Determine the [X, Y] coordinate at the center of the cell enclosing the given text.  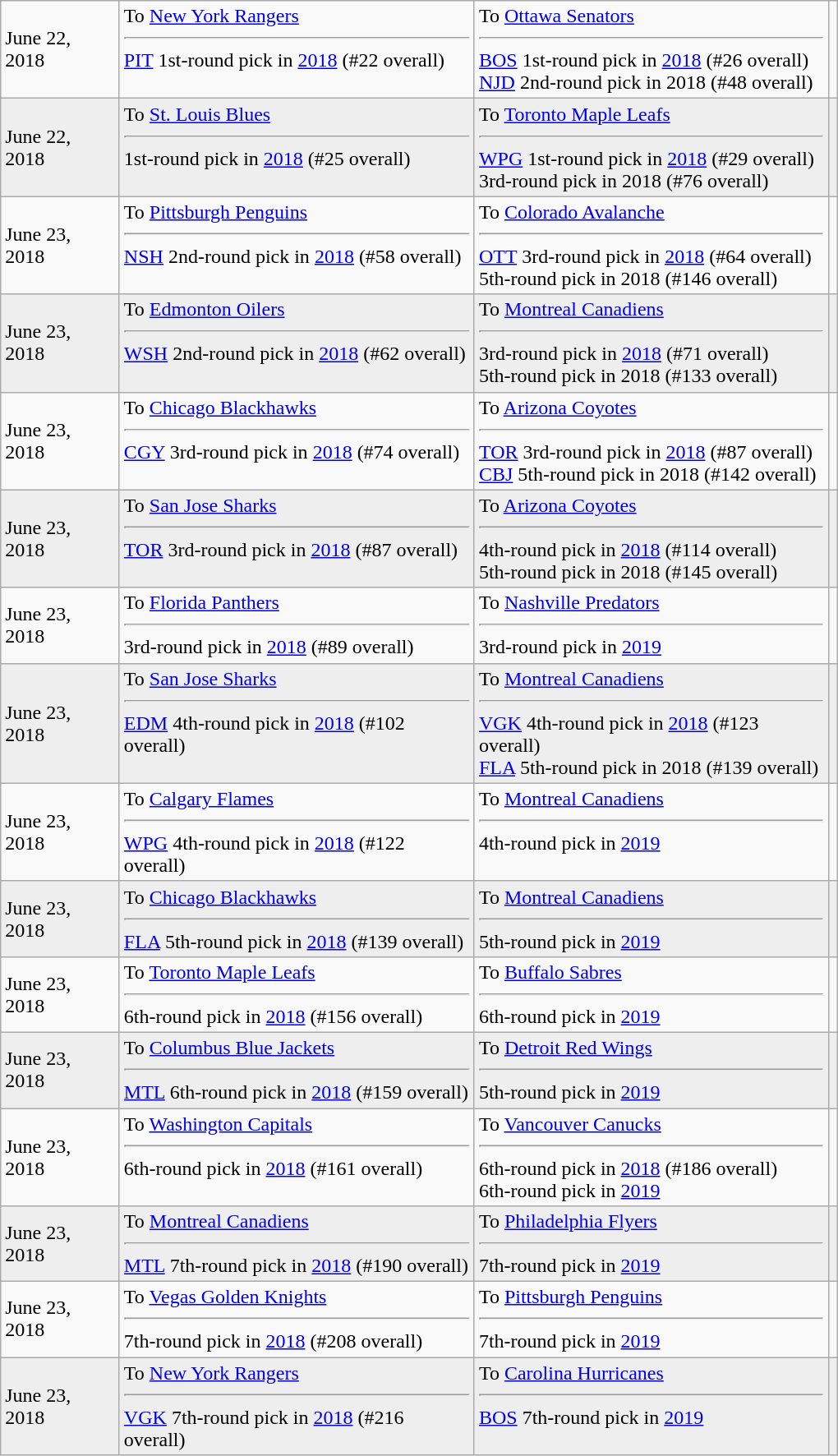
To Detroit Red Wings5th-round pick in 2019 [651, 1070]
To Colorado AvalancheOTT 3rd-round pick in 2018 (#64 overall)5th-round pick in 2018 (#146 overall) [651, 245]
To Pittsburgh PenguinsNSH 2nd-round pick in 2018 (#58 overall) [297, 245]
To New York RangersVGK 7th-round pick in 2018 (#216 overall) [297, 1407]
To Pittsburgh Penguins7th-round pick in 2019 [651, 1320]
To St. Louis Blues1st-round pick in 2018 (#25 overall) [297, 148]
To Arizona Coyotes4th-round pick in 2018 (#114 overall)5th-round pick in 2018 (#145 overall) [651, 539]
To Montreal Canadiens5th-round pick in 2019 [651, 919]
To Montreal Canadiens3rd-round pick in 2018 (#71 overall)5th-round pick in 2018 (#133 overall) [651, 343]
To Vancouver Canucks6th-round pick in 2018 (#186 overall)6th-round pick in 2019 [651, 1157]
To Chicago BlackhawksFLA 5th-round pick in 2018 (#139 overall) [297, 919]
To Columbus Blue JacketsMTL 6th-round pick in 2018 (#159 overall) [297, 1070]
To Buffalo Sabres6th-round pick in 2019 [651, 994]
To Calgary FlamesWPG 4th-round pick in 2018 (#122 overall) [297, 832]
To San Jose SharksEDM 4th-round pick in 2018 (#102 overall) [297, 723]
To Edmonton OilersWSH 2nd-round pick in 2018 (#62 overall) [297, 343]
To Washington Capitals6th-round pick in 2018 (#161 overall) [297, 1157]
To Nashville Predators3rd-round pick in 2019 [651, 625]
To Montreal CanadiensVGK 4th-round pick in 2018 (#123 overall)FLA 5th-round pick in 2018 (#139 overall) [651, 723]
To Montreal CanadiensMTL 7th-round pick in 2018 (#190 overall) [297, 1244]
To Ottawa SenatorsBOS 1st-round pick in 2018 (#26 overall)NJD 2nd-round pick in 2018 (#48 overall) [651, 49]
To Arizona CoyotesTOR 3rd-round pick in 2018 (#87 overall)CBJ 5th-round pick in 2018 (#142 overall) [651, 440]
To Toronto Maple LeafsWPG 1st-round pick in 2018 (#29 overall)3rd-round pick in 2018 (#76 overall) [651, 148]
To Montreal Canadiens4th-round pick in 2019 [651, 832]
To Florida Panthers3rd-round pick in 2018 (#89 overall) [297, 625]
To Toronto Maple Leafs6th-round pick in 2018 (#156 overall) [297, 994]
To San Jose SharksTOR 3rd-round pick in 2018 (#87 overall) [297, 539]
To Chicago BlackhawksCGY 3rd-round pick in 2018 (#74 overall) [297, 440]
To Vegas Golden Knights7th-round pick in 2018 (#208 overall) [297, 1320]
To Carolina HurricanesBOS 7th-round pick in 2019 [651, 1407]
To Philadelphia Flyers7th-round pick in 2019 [651, 1244]
To New York RangersPIT 1st-round pick in 2018 (#22 overall) [297, 49]
